For the text-containing cell, return its midpoint in (x, y) coordinate format. 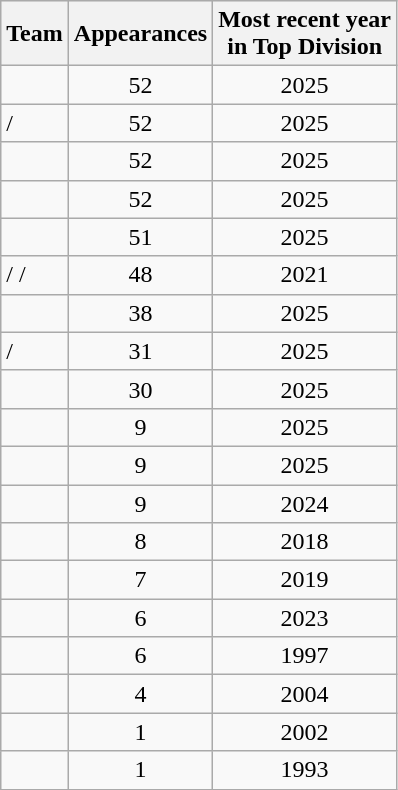
1997 (305, 656)
/ / (35, 275)
30 (140, 389)
Team (35, 34)
2004 (305, 694)
7 (140, 580)
2019 (305, 580)
2002 (305, 732)
31 (140, 351)
2021 (305, 275)
1993 (305, 770)
Appearances (140, 34)
8 (140, 542)
2024 (305, 503)
48 (140, 275)
2018 (305, 542)
2023 (305, 618)
38 (140, 313)
51 (140, 237)
Most recent yearin Top Division (305, 34)
4 (140, 694)
